Identify which cell holds the provided text, then report its (x, y) central coordinate. 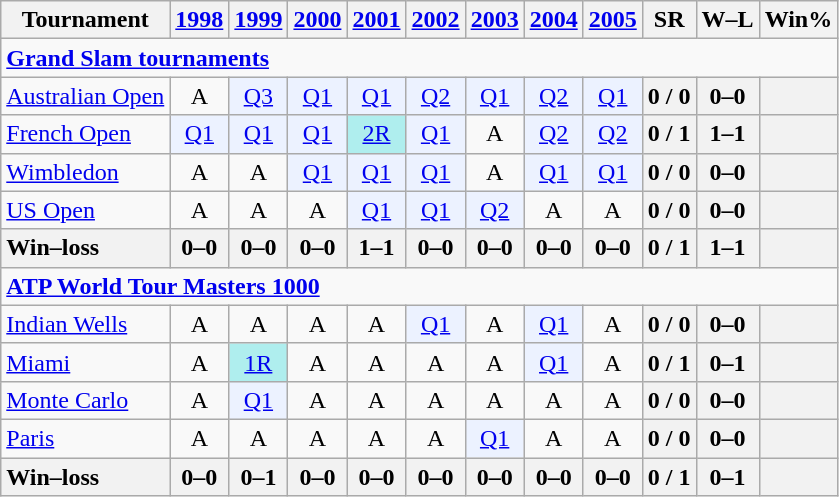
2001 (376, 20)
2R (376, 134)
Tournament (86, 20)
Monte Carlo (86, 400)
ATP World Tour Masters 1000 (420, 286)
2003 (494, 20)
Indian Wells (86, 324)
1999 (258, 20)
Win% (798, 20)
US Open (86, 210)
Paris (86, 438)
2004 (554, 20)
2005 (612, 20)
Q3 (258, 96)
1R (258, 362)
1998 (200, 20)
French Open (86, 134)
SR (669, 20)
Miami (86, 362)
Grand Slam tournaments (420, 58)
W–L (728, 20)
Wimbledon (86, 172)
2000 (318, 20)
2002 (436, 20)
Australian Open (86, 96)
